For the text-containing cell, return its midpoint in (X, Y) coordinate format. 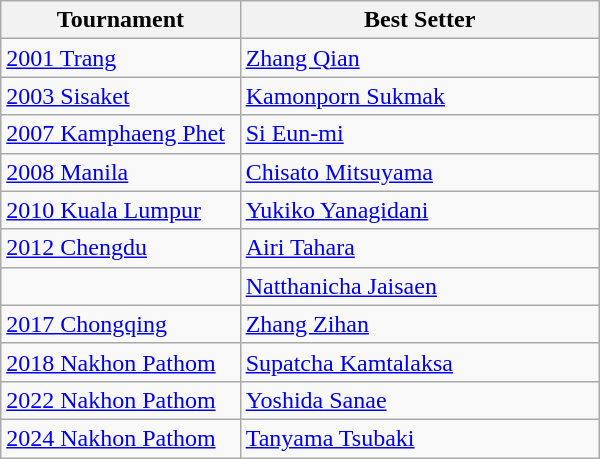
Natthanicha Jaisaen (420, 286)
Si Eun-mi (420, 134)
Chisato Mitsuyama (420, 172)
2018 Nakhon Pathom (120, 362)
2012 Chengdu (120, 248)
2010 Kuala Lumpur (120, 210)
Yukiko Yanagidani (420, 210)
Zhang Qian (420, 58)
2024 Nakhon Pathom (120, 438)
2007 Kamphaeng Phet (120, 134)
2008 Manila (120, 172)
2003 Sisaket (120, 96)
2017 Chongqing (120, 324)
Supatcha Kamtalaksa (420, 362)
Airi Tahara (420, 248)
Zhang Zihan (420, 324)
Kamonporn Sukmak (420, 96)
2001 Trang (120, 58)
2022 Nakhon Pathom (120, 400)
Tanyama Tsubaki (420, 438)
Tournament (120, 20)
Yoshida Sanae (420, 400)
Best Setter (420, 20)
